Identify which cell holds the provided text, then report its [X, Y] central coordinate. 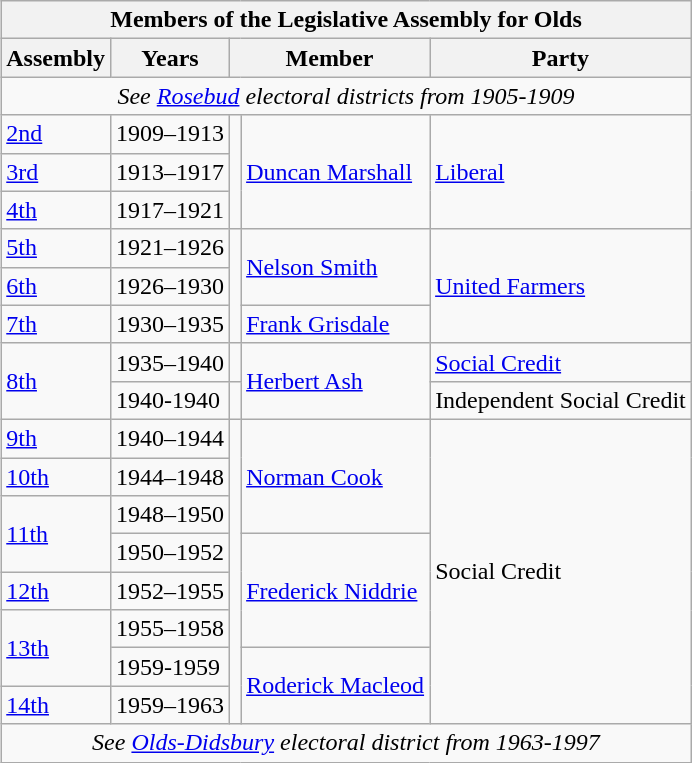
12th [56, 591]
Members of the Legislative Assembly for Olds [346, 20]
Norman Cook [336, 476]
10th [56, 477]
1921–1926 [170, 248]
8th [56, 381]
Assembly [56, 58]
Member [330, 58]
5th [56, 248]
Nelson Smith [336, 267]
1935–1940 [170, 362]
1917–1921 [170, 210]
1952–1955 [170, 591]
Years [170, 58]
United Farmers [561, 286]
Frederick Niddrie [336, 591]
Frank Grisdale [336, 324]
See Rosebud electoral districts from 1905-1909 [346, 96]
1950–1952 [170, 553]
Herbert Ash [336, 381]
1959-1959 [170, 667]
1944–1948 [170, 477]
13th [56, 648]
Independent Social Credit [561, 400]
3rd [56, 172]
Liberal [561, 172]
14th [56, 705]
11th [56, 534]
Party [561, 58]
4th [56, 210]
1948–1950 [170, 515]
2nd [56, 134]
1930–1935 [170, 324]
1913–1917 [170, 172]
1955–1958 [170, 629]
Duncan Marshall [336, 172]
1926–1930 [170, 286]
9th [56, 438]
1909–1913 [170, 134]
7th [56, 324]
Roderick Macleod [336, 686]
6th [56, 286]
See Olds-Didsbury electoral district from 1963-1997 [346, 743]
1959–1963 [170, 705]
1940-1940 [170, 400]
1940–1944 [170, 438]
